Output the [X, Y] coordinate of the center of the cell containing the given text.  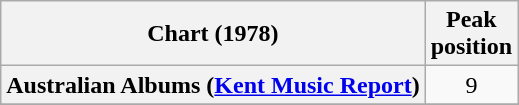
9 [471, 85]
Chart (1978) [213, 34]
Peakposition [471, 34]
Australian Albums (Kent Music Report) [213, 85]
